Find where the given text appears and provide that cell's center as [x, y] coordinate. 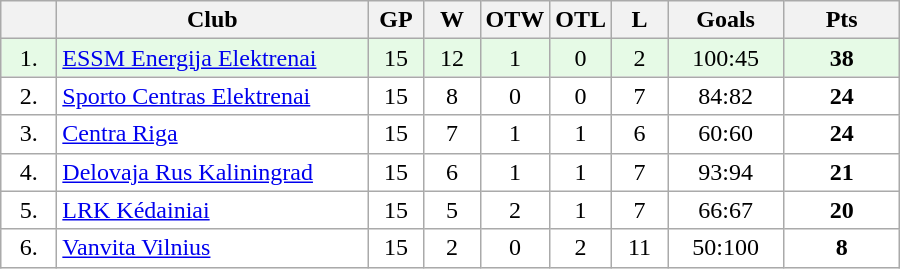
11 [640, 248]
5. [29, 210]
OTW [515, 20]
2. [29, 96]
L [640, 20]
Centra Riga [212, 134]
66:67 [726, 210]
3. [29, 134]
Pts [842, 20]
GP [396, 20]
Delovaja Rus Kaliningrad [212, 172]
ESSM Energija Elektrenai [212, 58]
20 [842, 210]
W [452, 20]
5 [452, 210]
93:94 [726, 172]
38 [842, 58]
12 [452, 58]
Vanvita Vilnius [212, 248]
84:82 [726, 96]
OTL [581, 20]
1. [29, 58]
Club [212, 20]
4. [29, 172]
Goals [726, 20]
21 [842, 172]
6. [29, 248]
100:45 [726, 58]
Sporto Centras Elektrenai [212, 96]
60:60 [726, 134]
50:100 [726, 248]
LRK Kédainiai [212, 210]
